Return the [x, y] coordinate for the center point of the cell that contains the specified text.  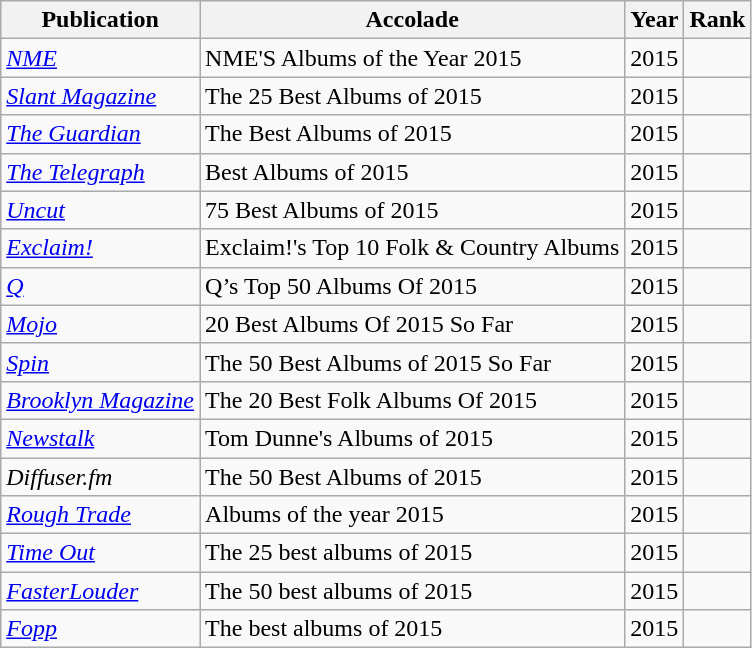
The 50 Best Albums of 2015 So Far [412, 362]
Rough Trade [100, 515]
Tom Dunne's Albums of 2015 [412, 438]
Rank [718, 20]
The Telegraph [100, 172]
The 25 Best Albums of 2015 [412, 96]
The 50 best albums of 2015 [412, 591]
Newstalk [100, 438]
Diffuser.fm [100, 477]
20 Best Albums Of 2015 So Far [412, 324]
The best albums of 2015 [412, 629]
Albums of the year 2015 [412, 515]
The Best Albums of 2015 [412, 134]
Mojo [100, 324]
Uncut [100, 210]
The Guardian [100, 134]
NME'S Albums of the Year 2015 [412, 58]
The 25 best albums of 2015 [412, 553]
NME [100, 58]
Best Albums of 2015 [412, 172]
Brooklyn Magazine [100, 400]
Accolade [412, 20]
Year [654, 20]
The 50 Best Albums of 2015 [412, 477]
Slant Magazine [100, 96]
Q’s Top 50 Albums Of 2015 [412, 286]
Exclaim!'s Top 10 Folk & Country Albums [412, 248]
Publication [100, 20]
The 20 Best Folk Albums Of 2015 [412, 400]
Q [100, 286]
Fopp [100, 629]
Time Out [100, 553]
Spin [100, 362]
Exclaim! [100, 248]
FasterLouder [100, 591]
75 Best Albums of 2015 [412, 210]
